From the cell containing the given text, extract its center point as [x, y] coordinate. 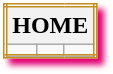
HOME [50, 25]
